Find where the given text appears and provide that cell's center as [x, y] coordinate. 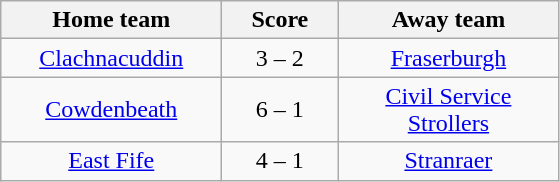
Civil Service Strollers [448, 110]
Home team [112, 20]
Clachnacuddin [112, 58]
4 – 1 [280, 161]
Away team [448, 20]
Cowdenbeath [112, 110]
6 – 1 [280, 110]
Fraserburgh [448, 58]
Score [280, 20]
Stranraer [448, 161]
3 – 2 [280, 58]
East Fife [112, 161]
